Return (x, y) of the center of cell containing provided text 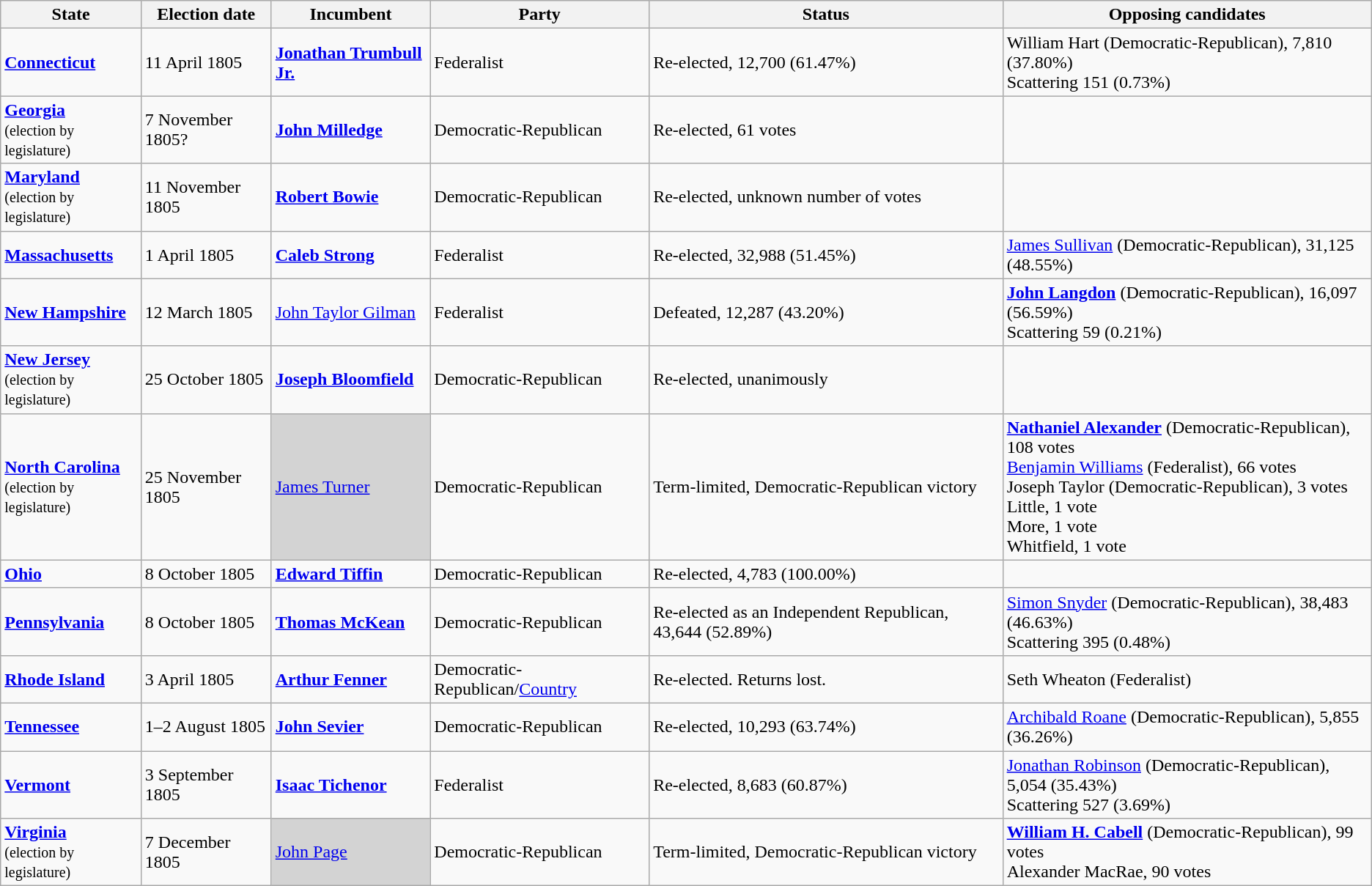
Opposing candidates (1187, 15)
Arthur Fenner (350, 679)
11 November 1805 (206, 197)
Jonathan Trumbull Jr. (350, 62)
Incumbent (350, 15)
Massachusetts (71, 255)
State (71, 15)
Thomas McKean (350, 621)
Isaac Tichenor (350, 784)
James Sullivan (Democratic-Republican), 31,125 (48.55%) (1187, 255)
Virginia(election by legislature) (71, 852)
Re-elected, 61 votes (826, 130)
Re-elected as an Independent Republican, 43,644 (52.89%) (826, 621)
Democratic-Republican/Country (539, 679)
Georgia(election by legislature) (71, 130)
Re-elected, 10,293 (63.74%) (826, 727)
Re-elected, 12,700 (61.47%) (826, 62)
3 April 1805 (206, 679)
North Carolina(election by legislature) (71, 487)
New Jersey(election by legislature) (71, 380)
Connecticut (71, 62)
Robert Bowie (350, 197)
1 April 1805 (206, 255)
Edward Tiffin (350, 574)
Simon Snyder (Democratic-Republican), 38,483 (46.63%)Scattering 395 (0.48%) (1187, 621)
Party (539, 15)
Jonathan Robinson (Democratic-Republican), 5,054 (35.43%)Scattering 527 (3.69%) (1187, 784)
Tennessee (71, 727)
John Langdon (Democratic-Republican), 16,097 (56.59%)Scattering 59 (0.21%) (1187, 312)
Re-elected, 32,988 (51.45%) (826, 255)
Vermont (71, 784)
John Milledge (350, 130)
New Hampshire (71, 312)
1–2 August 1805 (206, 727)
Ohio (71, 574)
Status (826, 15)
7 November 1805? (206, 130)
William H. Cabell (Democratic-Republican), 99 votesAlexander MacRae, 90 votes (1187, 852)
Re-elected, unknown number of votes (826, 197)
Re-elected, 4,783 (100.00%) (826, 574)
25 November 1805 (206, 487)
Re-elected. Returns lost. (826, 679)
Defeated, 12,287 (43.20%) (826, 312)
Re-elected, 8,683 (60.87%) (826, 784)
James Turner (350, 487)
Rhode Island (71, 679)
Re-elected, unanimously (826, 380)
William Hart (Democratic-Republican), 7,810 (37.80%)Scattering 151 (0.73%) (1187, 62)
12 March 1805 (206, 312)
John Sevier (350, 727)
Election date (206, 15)
Pennsylvania (71, 621)
John Taylor Gilman (350, 312)
John Page (350, 852)
25 October 1805 (206, 380)
Archibald Roane (Democratic-Republican), 5,855 (36.26%) (1187, 727)
Seth Wheaton (Federalist) (1187, 679)
Maryland(election by legislature) (71, 197)
11 April 1805 (206, 62)
3 September 1805 (206, 784)
7 December 1805 (206, 852)
Joseph Bloomfield (350, 380)
Caleb Strong (350, 255)
